Identify which cell holds the provided text, then report its [x, y] central coordinate. 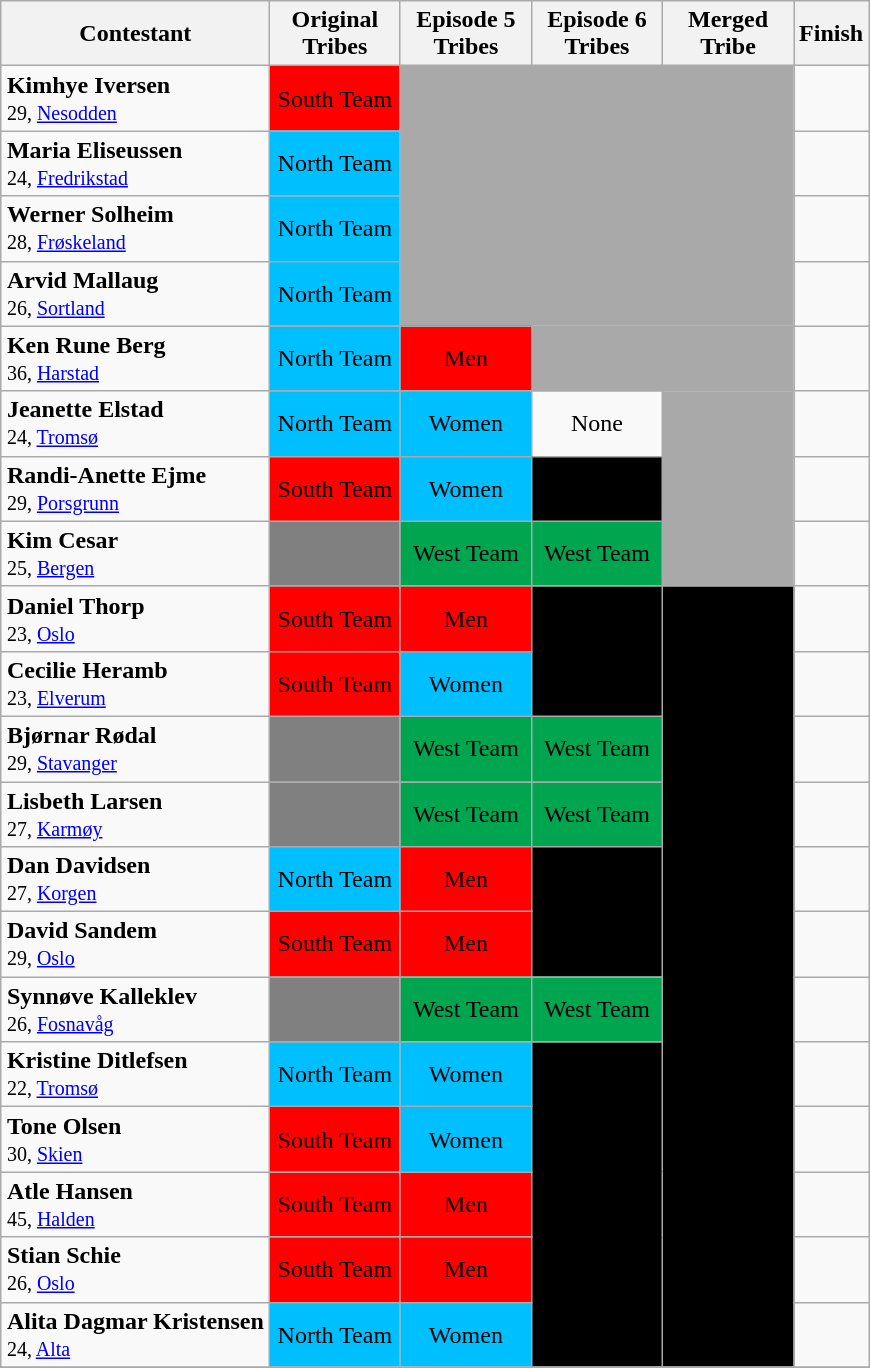
OriginalTribes [334, 34]
Cecilie Heramb23, Elverum [135, 684]
Dan Davidsen27, Korgen [135, 880]
Werner Solheim28, Frøskeland [135, 228]
Contestant [135, 34]
MergedTribe [728, 34]
Tone Olsen30, Skien [135, 1140]
Randi-Anette Ejme29, Porsgrunn [135, 488]
Atle Hansen45, Halden [135, 1204]
Alita Dagmar Kristensen24, Alta [135, 1334]
Episode 6Tribes [596, 34]
Bjørnar Rødal29, Stavanger [135, 748]
Stian Schie26, Oslo [135, 1270]
David Sandem29, Oslo [135, 944]
Finish [832, 34]
Maria Eliseussen24, Fredrikstad [135, 164]
Daniel Thorp23, Oslo [135, 618]
Ken Rune Berg36, Harstad [135, 358]
Kristine Ditlefsen22, Tromsø [135, 1074]
Arvid Mallaug26, Sortland [135, 294]
Kimhye Iversen29, Nesodden [135, 98]
None [596, 424]
Episode 5Tribes [466, 34]
Lisbeth Larsen27, Karmøy [135, 814]
Synnøve Kalleklev26, Fosnavåg [135, 1010]
Kim Cesar25, Bergen [135, 554]
Jeanette Elstad24, Tromsø [135, 424]
